From the cell containing the given text, extract its center point as [X, Y] coordinate. 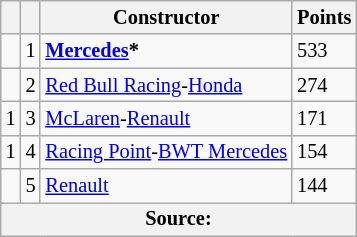
154 [324, 152]
144 [324, 186]
2 [31, 85]
5 [31, 186]
4 [31, 152]
Points [324, 17]
274 [324, 85]
McLaren-Renault [166, 118]
171 [324, 118]
Mercedes* [166, 51]
Source: [178, 219]
3 [31, 118]
533 [324, 51]
Red Bull Racing-Honda [166, 85]
Racing Point-BWT Mercedes [166, 152]
Constructor [166, 17]
Renault [166, 186]
